Scan for the cell matching the given text and deliver its (x, y) coordinate at center. 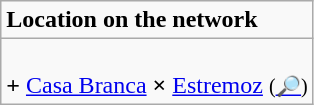
+ Casa Branca × Estremoz (🔎) (158, 72)
Location on the network (158, 20)
